Output the [X, Y] coordinate of the center of the cell containing the given text.  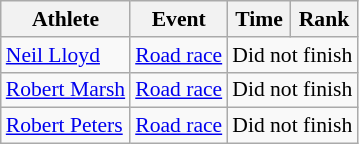
Athlete [66, 19]
Neil Lloyd [66, 55]
Robert Marsh [66, 90]
Robert Peters [66, 126]
Rank [324, 19]
Time [258, 19]
Event [178, 19]
